From the cell containing the given text, extract its center point as [x, y] coordinate. 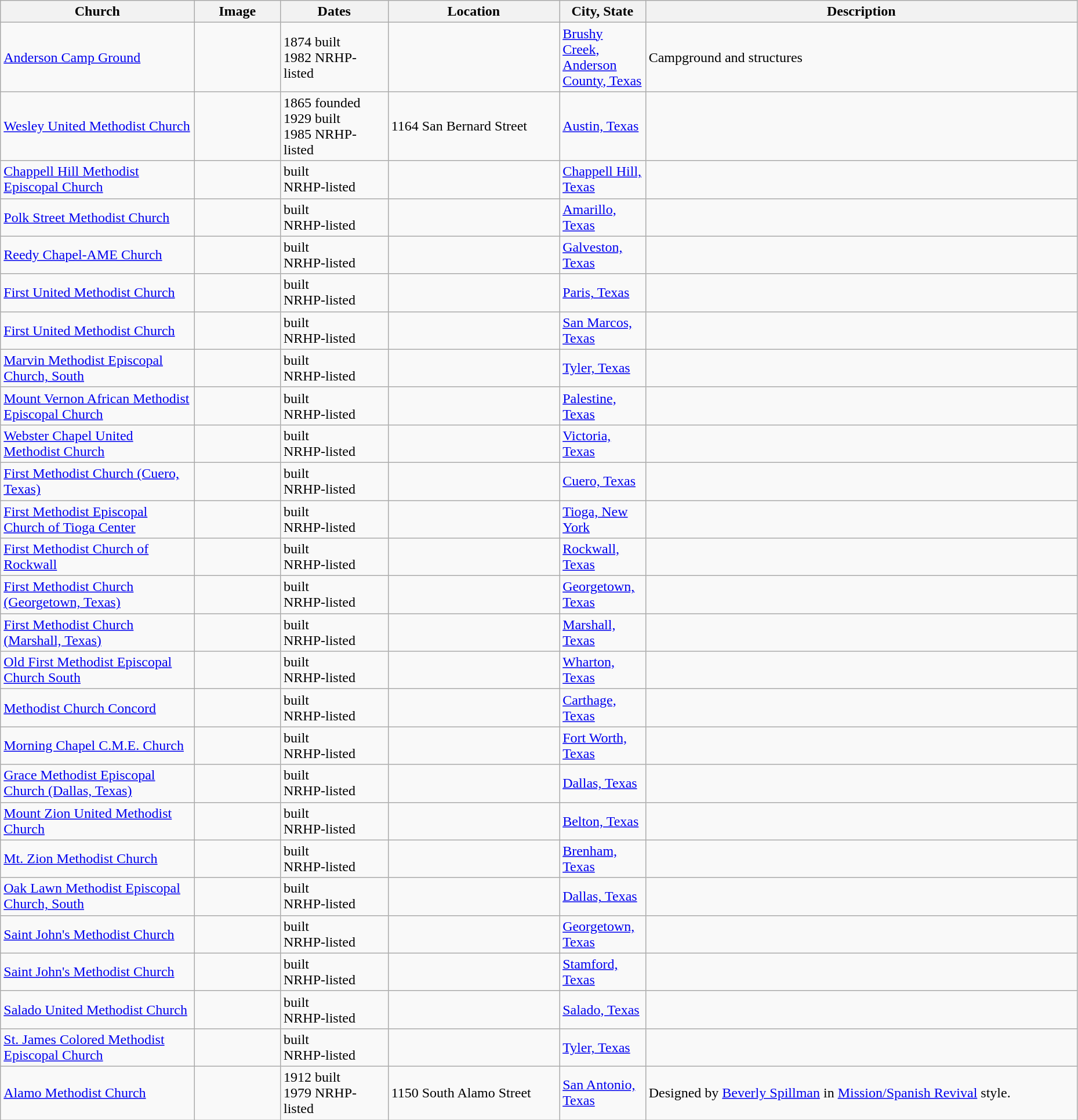
1865 founded1929 built1985 NRHP-listed [334, 126]
Image [238, 12]
San Marcos, Texas [603, 331]
Dates [334, 12]
Grace Methodist Episcopal Church (Dallas, Texas) [97, 783]
St. James Colored Methodist Episcopal Church [97, 1047]
San Antonio, Texas [603, 1093]
Paris, Texas [603, 292]
Wesley United Methodist Church [97, 126]
Polk Street Methodist Church [97, 217]
Reedy Chapel-AME Church [97, 255]
Brushy Creek, Anderson County, Texas [603, 57]
First Methodist Church of Rockwall [97, 557]
Chappell Hill, Texas [603, 180]
Fort Worth, Texas [603, 746]
Rockwall, Texas [603, 557]
1912 built1979 NRHP-listed [334, 1093]
First Methodist Church (Georgetown, Texas) [97, 595]
First Methodist Episcopal Church of Tioga Center [97, 519]
First Methodist Church (Cuero, Texas) [97, 481]
Belton, Texas [603, 821]
Webster Chapel United Methodist Church [97, 443]
Marshall, Texas [603, 632]
Anderson Camp Ground [97, 57]
1874 built1982 NRHP-listed [334, 57]
Tioga, New York [603, 519]
Marvin Methodist Episcopal Church, South [97, 368]
Old First Methodist Episcopal Church South [97, 670]
Location [474, 12]
Chappell Hill Methodist Episcopal Church [97, 180]
Cuero, Texas [603, 481]
Amarillo, Texas [603, 217]
Victoria, Texas [603, 443]
Campground and structures [861, 57]
Morning Chapel C.M.E. Church [97, 746]
Description [861, 12]
Galveston, Texas [603, 255]
Austin, Texas [603, 126]
Salado United Methodist Church [97, 1009]
City, State [603, 12]
Wharton, Texas [603, 670]
Oak Lawn Methodist Episcopal Church, South [97, 897]
Alamo Methodist Church [97, 1093]
Mount Zion United Methodist Church [97, 821]
First Methodist Church (Marshall, Texas) [97, 632]
Methodist Church Concord [97, 708]
Mt. Zion Methodist Church [97, 858]
Mount Vernon African Methodist Episcopal Church [97, 406]
Carthage, Texas [603, 708]
Palestine, Texas [603, 406]
Salado, Texas [603, 1009]
1164 San Bernard Street [474, 126]
Designed by Beverly Spillman in Mission/Spanish Revival style. [861, 1093]
Stamford, Texas [603, 972]
Church [97, 12]
1150 South Alamo Street [474, 1093]
Brenham, Texas [603, 858]
